Extract the [X, Y] coordinate from the center of the cell holding the provided text.  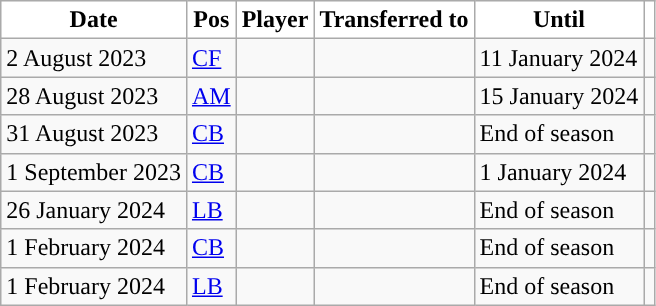
1 September 2023 [94, 172]
Until [559, 20]
AM [211, 96]
28 August 2023 [94, 96]
26 January 2024 [94, 210]
1 January 2024 [559, 172]
Player [275, 20]
15 January 2024 [559, 96]
2 August 2023 [94, 58]
CF [211, 58]
11 January 2024 [559, 58]
Transferred to [394, 20]
31 August 2023 [94, 134]
Pos [211, 20]
Date [94, 20]
